Extract the [x, y] coordinate from the center of the cell holding the provided text.  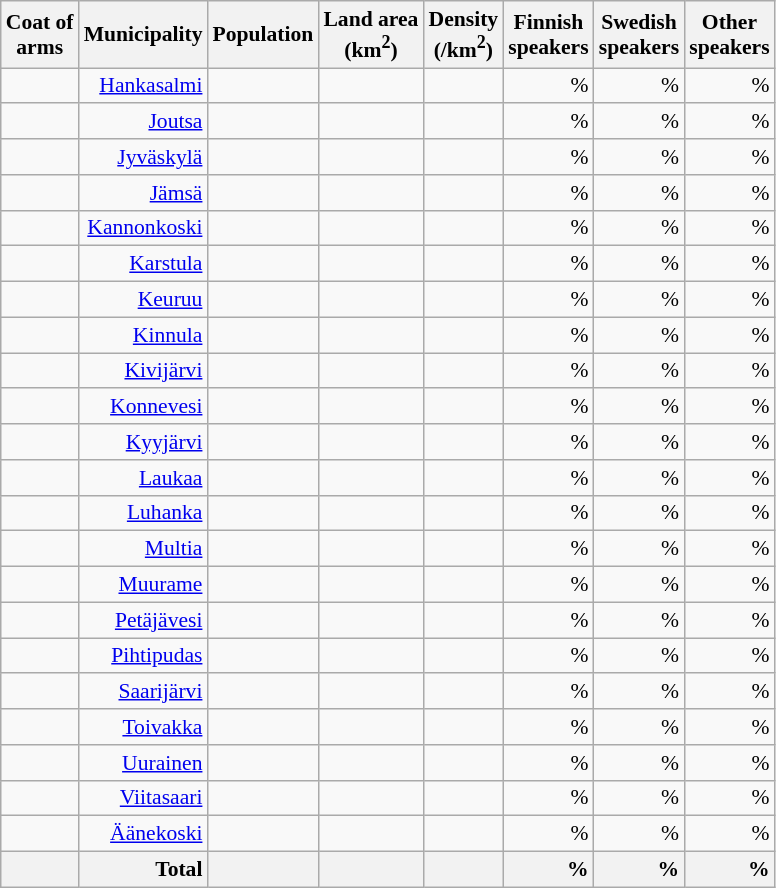
Jyväskylä [144, 157]
Kyyjärvi [144, 442]
Jämsä [144, 193]
Coat ofarms [40, 34]
Äänekoski [144, 834]
Laukaa [144, 478]
Viitasaari [144, 798]
Population [262, 34]
Multia [144, 549]
Joutsa [144, 122]
Pihtipudas [144, 656]
Density(/km2) [463, 34]
Karstula [144, 264]
Swedishspeakers [639, 34]
Finnishspeakers [548, 34]
Kannonkoski [144, 228]
Municipality [144, 34]
Hankasalmi [144, 86]
Land area(km2) [370, 34]
Otherspeakers [729, 34]
Muurame [144, 585]
Total [144, 870]
Konnevesi [144, 407]
Kivijärvi [144, 371]
Uurainen [144, 763]
Saarijärvi [144, 692]
Keuruu [144, 300]
Luhanka [144, 513]
Toivakka [144, 727]
Petäjävesi [144, 620]
Kinnula [144, 335]
